Determine the (x, y) coordinate at the center of the cell enclosing the given text.  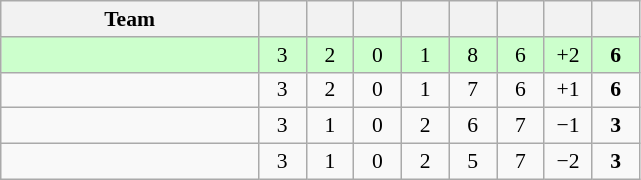
8 (473, 55)
+1 (568, 90)
−2 (568, 162)
Team (130, 19)
+2 (568, 55)
−1 (568, 126)
5 (473, 162)
